Locate the cell with the specified text and output its (x, y) center coordinate. 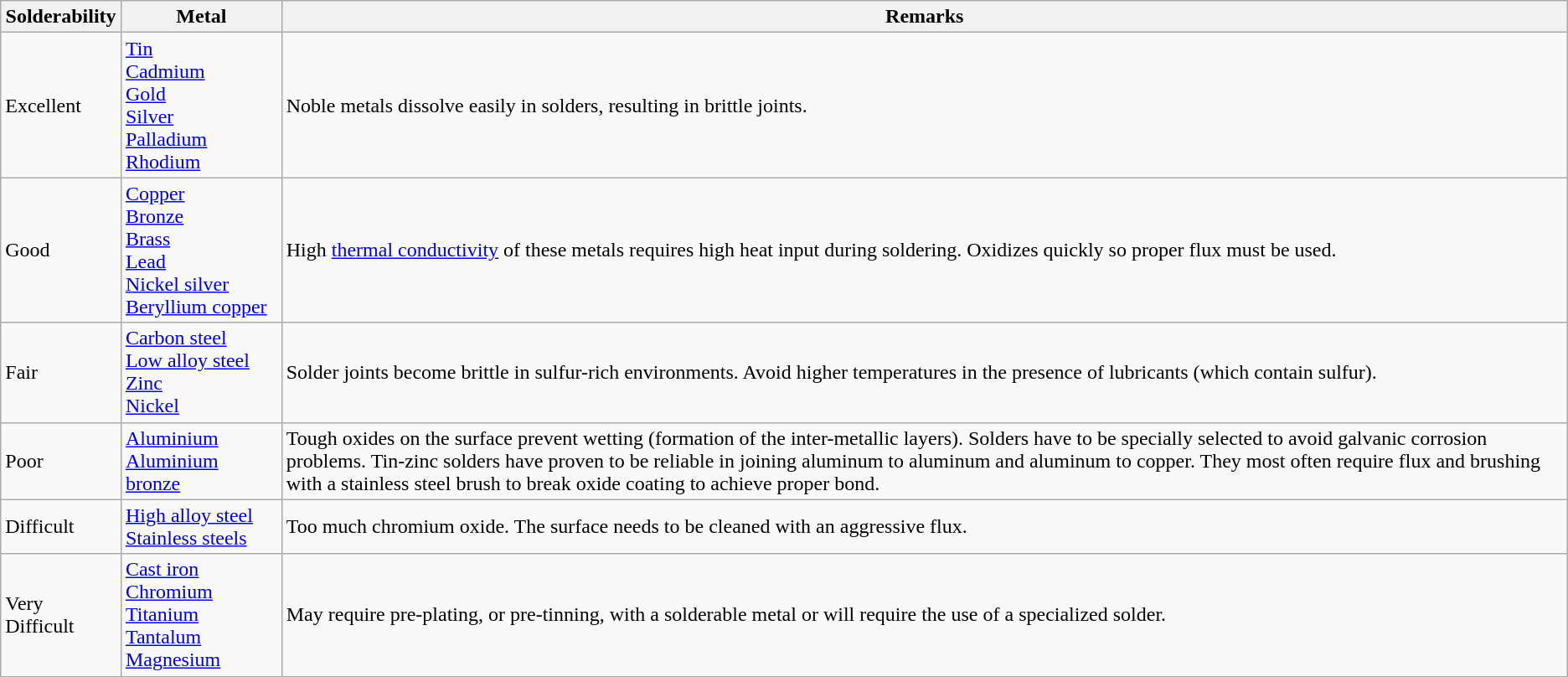
Difficult (61, 526)
Excellent (61, 106)
Solder joints become brittle in sulfur-rich environments. Avoid higher temperatures in the presence of lubricants (which contain sulfur). (925, 372)
Fair (61, 372)
AluminiumAluminium bronze (201, 461)
Solderability (61, 17)
High alloy steelStainless steels (201, 526)
Remarks (925, 17)
Metal (201, 17)
TinCadmiumGoldSilverPalladiumRhodium (201, 106)
Carbon steelLow alloy steelZincNickel (201, 372)
Very Difficult (61, 615)
Cast ironChromiumTitaniumTantalumMagnesium (201, 615)
Too much chromium oxide. The surface needs to be cleaned with an aggressive flux. (925, 526)
Poor (61, 461)
High thermal conductivity of these metals requires high heat input during soldering. Oxidizes quickly so proper flux must be used. (925, 250)
May require pre-plating, or pre-tinning, with a solderable metal or will require the use of a specialized solder. (925, 615)
CopperBronzeBrassLeadNickel silverBeryllium copper (201, 250)
Good (61, 250)
Noble metals dissolve easily in solders, resulting in brittle joints. (925, 106)
